Return [x, y] of the center of cell containing provided text 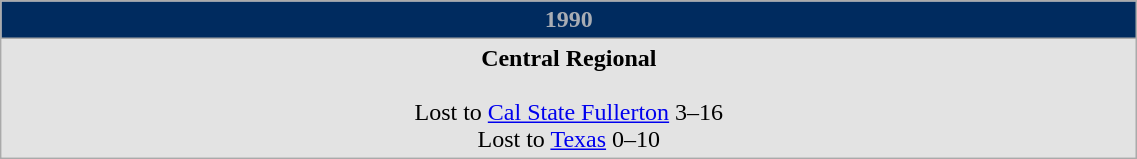
1990 [569, 20]
Central RegionalLost to Cal State Fullerton 3–16Lost to Texas 0–10 [569, 98]
